Search for the cell housing the specified text and yield its (x, y) center coordinate. 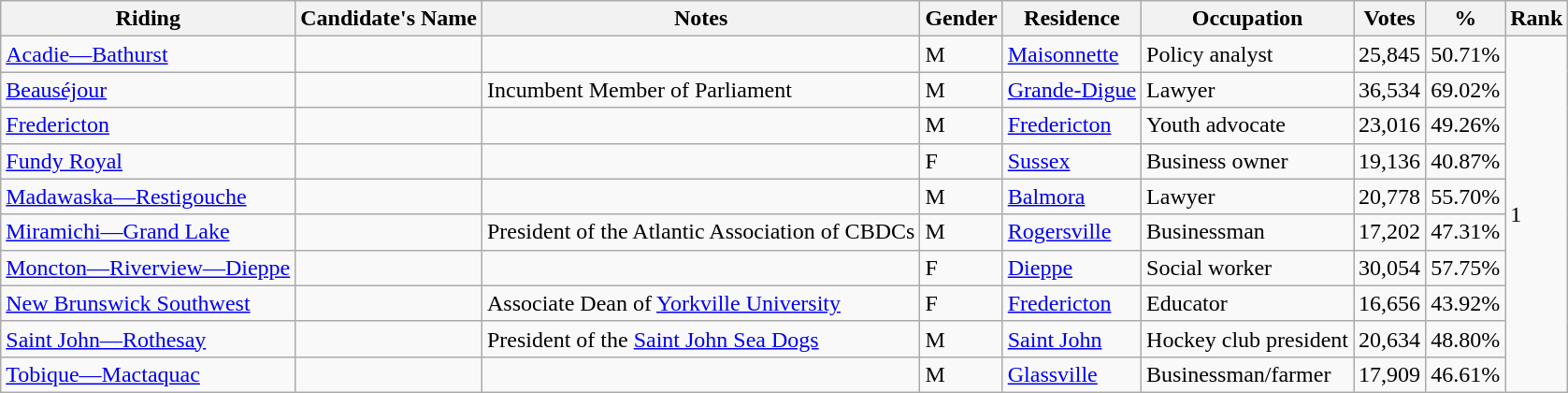
Hockey club president (1247, 339)
Notes (700, 19)
Balmora (1072, 196)
50.71% (1466, 54)
Rank (1537, 19)
25,845 (1389, 54)
30,054 (1389, 268)
Gender (961, 19)
20,778 (1389, 196)
46.61% (1466, 374)
Dieppe (1072, 268)
20,634 (1389, 339)
% (1466, 19)
49.26% (1466, 125)
Riding (148, 19)
Associate Dean of Yorkville University (700, 303)
Tobique—Mactaquac (148, 374)
Saint John (1072, 339)
New Brunswick Southwest (148, 303)
36,534 (1389, 90)
Residence (1072, 19)
Beauséjour (148, 90)
17,909 (1389, 374)
48.80% (1466, 339)
President of the Saint John Sea Dogs (700, 339)
19,136 (1389, 161)
Businessman/farmer (1247, 374)
Acadie—Bathurst (148, 54)
Youth advocate (1247, 125)
43.92% (1466, 303)
Businessman (1247, 232)
23,016 (1389, 125)
Policy analyst (1247, 54)
President of the Atlantic Association of CBDCs (700, 232)
Votes (1389, 19)
Fundy Royal (148, 161)
16,656 (1389, 303)
57.75% (1466, 268)
Social worker (1247, 268)
Glassville (1072, 374)
69.02% (1466, 90)
Madawaska—Restigouche (148, 196)
40.87% (1466, 161)
Incumbent Member of Parliament (700, 90)
Maisonnette (1072, 54)
Grande-Digue (1072, 90)
1 (1537, 215)
47.31% (1466, 232)
Miramichi—Grand Lake (148, 232)
Moncton—Riverview—Dieppe (148, 268)
Rogersville (1072, 232)
Saint John—Rothesay (148, 339)
Sussex (1072, 161)
17,202 (1389, 232)
Business owner (1247, 161)
55.70% (1466, 196)
Occupation (1247, 19)
Educator (1247, 303)
Candidate's Name (389, 19)
